Return the [X, Y] coordinate for the center point of the cell that contains the specified text.  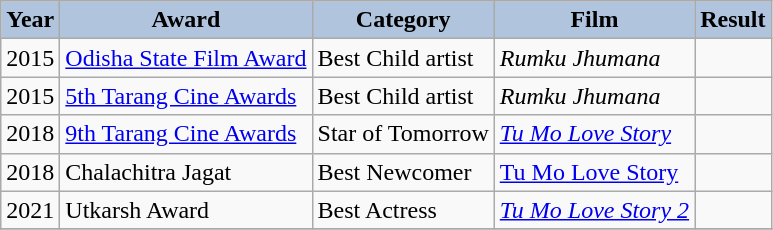
Odisha State Film Award [186, 58]
Award [186, 20]
Year [30, 20]
Category [403, 20]
5th Tarang Cine Awards [186, 96]
Film [594, 20]
Star of Tomorrow [403, 134]
9th Tarang Cine Awards [186, 134]
2021 [30, 210]
Utkarsh Award [186, 210]
Best Actress [403, 210]
Best Newcomer [403, 172]
Result [733, 20]
Tu Mo Love Story 2 [594, 210]
Chalachitra Jagat [186, 172]
